For the text-containing cell, return its midpoint in (x, y) coordinate format. 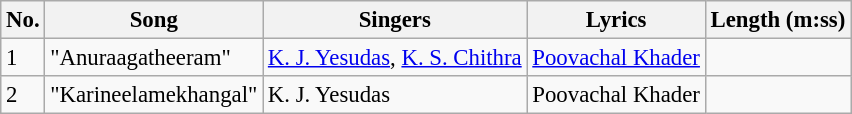
K. J. Yesudas (395, 95)
No. (23, 20)
Length (m:ss) (778, 20)
1 (23, 58)
Singers (395, 20)
2 (23, 95)
K. J. Yesudas, K. S. Chithra (395, 58)
"Karineelamekhangal" (154, 95)
Song (154, 20)
Lyrics (616, 20)
"Anuraagatheeram" (154, 58)
